From the cell containing the given text, extract its center point as (x, y) coordinate. 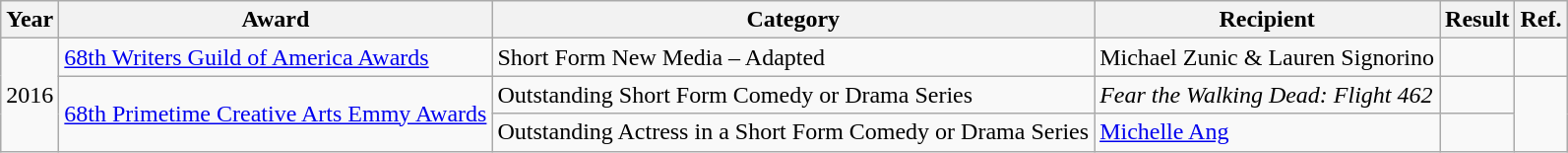
68th Primetime Creative Arts Emmy Awards (276, 114)
Fear the Walking Dead: Flight 462 (1268, 95)
Category (793, 20)
Recipient (1268, 20)
68th Writers Guild of America Awards (276, 57)
Result (1477, 20)
Year (30, 20)
Award (276, 20)
Michelle Ang (1268, 132)
Ref. (1541, 20)
Outstanding Short Form Comedy or Drama Series (793, 95)
Short Form New Media – Adapted (793, 57)
2016 (30, 95)
Michael Zunic & Lauren Signorino (1268, 57)
Outstanding Actress in a Short Form Comedy or Drama Series (793, 132)
